Pinpoint the cell where the given text exists, returning its [X, Y] midpoint coordinate. 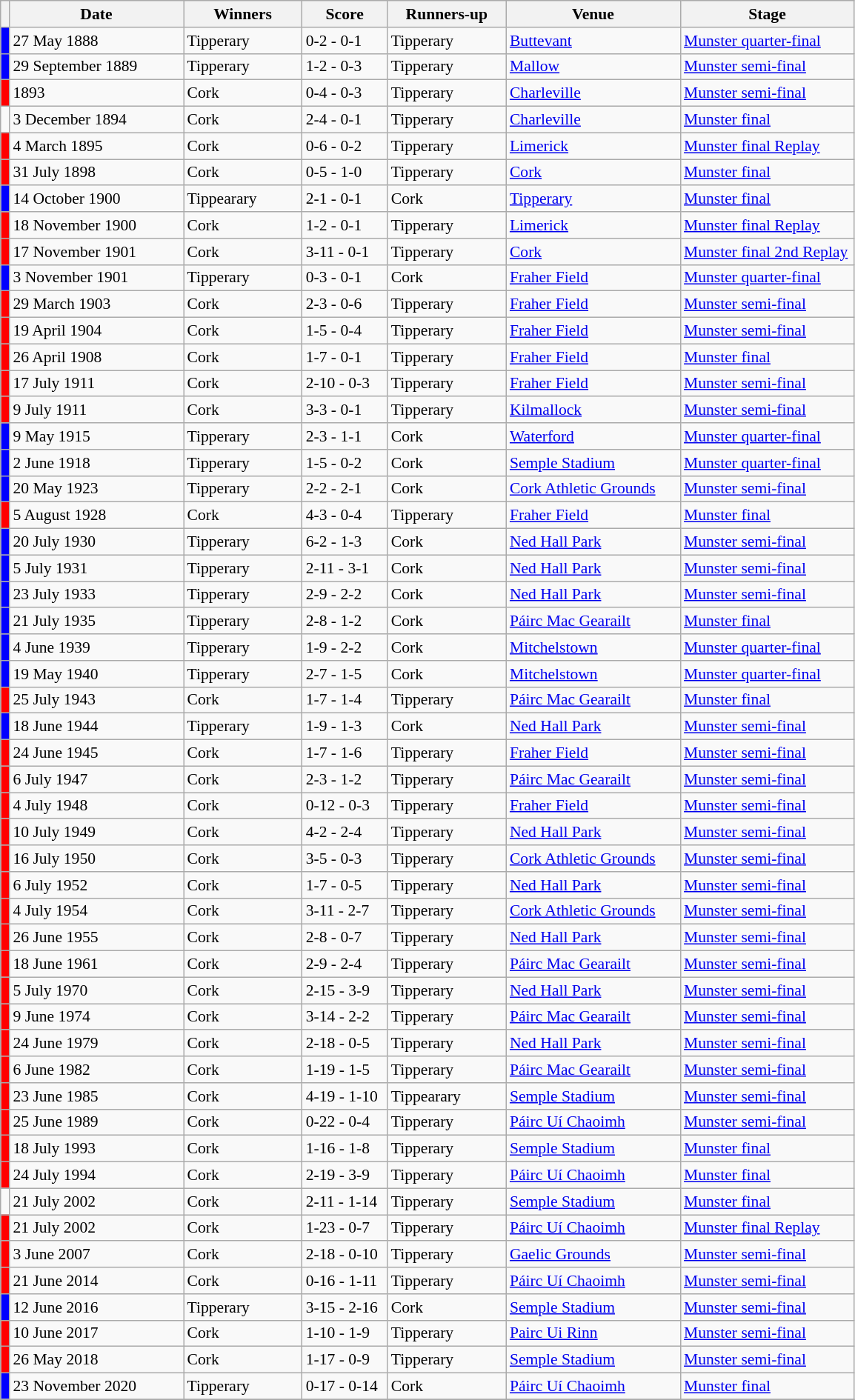
Waterford [593, 436]
0-12 - 0-3 [345, 806]
3 November 1901 [96, 278]
21 June 2014 [96, 1281]
16 July 1950 [96, 859]
4 June 1939 [96, 647]
6 July 1947 [96, 779]
3-5 - 0-3 [345, 859]
2-15 - 3-9 [345, 990]
18 June 1961 [96, 964]
Runners-up [447, 14]
18 November 1900 [96, 225]
20 May 1923 [96, 489]
2-11 - 3-1 [345, 568]
2-11 - 1-14 [345, 1201]
12 June 2016 [96, 1307]
0-2 - 0-1 [345, 41]
18 July 1993 [96, 1149]
1-9 - 1-3 [345, 727]
23 November 2020 [96, 1387]
25 July 1943 [96, 700]
2-8 - 1-2 [345, 621]
2-8 - 0-7 [345, 938]
2-18 - 0-10 [345, 1255]
0-16 - 1-11 [345, 1281]
Winners [243, 14]
9 July 1911 [96, 410]
1-7 - 0-5 [345, 885]
Score [345, 14]
1-7 - 1-4 [345, 700]
2-4 - 0-1 [345, 120]
3 December 1894 [96, 120]
6-2 - 1-3 [345, 542]
2-9 - 2-2 [345, 595]
29 September 1889 [96, 67]
2 June 1918 [96, 463]
1-7 - 0-1 [345, 357]
1-17 - 0-9 [345, 1360]
2-3 - 0-6 [345, 304]
4 July 1948 [96, 806]
31 July 1898 [96, 173]
4-2 - 2-4 [345, 833]
26 June 1955 [96, 938]
1-2 - 0-1 [345, 225]
25 June 1989 [96, 1122]
24 June 1979 [96, 1044]
9 May 1915 [96, 436]
1-19 - 1-5 [345, 1070]
Pairc Ui Rinn [593, 1333]
27 May 1888 [96, 41]
0-6 - 0-2 [345, 146]
29 March 1903 [96, 304]
4-19 - 1-10 [345, 1096]
5 July 1931 [96, 568]
1893 [96, 93]
26 May 2018 [96, 1360]
1-9 - 2-2 [345, 647]
Kilmallock [593, 410]
1-5 - 0-2 [345, 463]
3-15 - 2-16 [345, 1307]
23 June 1985 [96, 1096]
0-4 - 0-3 [345, 93]
20 July 1930 [96, 542]
10 June 2017 [96, 1333]
4 July 1954 [96, 911]
6 June 1982 [96, 1070]
14 October 1900 [96, 199]
2-19 - 3-9 [345, 1176]
3-3 - 0-1 [345, 410]
3 June 2007 [96, 1255]
2-9 - 2-4 [345, 964]
2-3 - 1-2 [345, 779]
23 July 1933 [96, 595]
Stage [768, 14]
0-22 - 0-4 [345, 1122]
0-5 - 1-0 [345, 173]
4 March 1895 [96, 146]
1-23 - 0-7 [345, 1228]
5 August 1928 [96, 516]
2-2 - 2-1 [345, 489]
3-11 - 0-1 [345, 252]
24 July 1994 [96, 1176]
1-5 - 0-4 [345, 331]
2-3 - 1-1 [345, 436]
0-17 - 0-14 [345, 1387]
2-10 - 0-3 [345, 384]
Gaelic Grounds [593, 1255]
Venue [593, 14]
17 November 1901 [96, 252]
9 June 1974 [96, 1017]
2-7 - 1-5 [345, 674]
3-14 - 2-2 [345, 1017]
1-2 - 0-3 [345, 67]
2-1 - 0-1 [345, 199]
21 July 1935 [96, 621]
6 July 1952 [96, 885]
19 April 1904 [96, 331]
10 July 1949 [96, 833]
4-3 - 0-4 [345, 516]
1-10 - 1-9 [345, 1333]
1-16 - 1-8 [345, 1149]
Munster final 2nd Replay [768, 252]
1-7 - 1-6 [345, 753]
5 July 1970 [96, 990]
2-18 - 0-5 [345, 1044]
19 May 1940 [96, 674]
Mallow [593, 67]
Date [96, 14]
Buttevant [593, 41]
3-11 - 2-7 [345, 911]
17 July 1911 [96, 384]
26 April 1908 [96, 357]
0-3 - 0-1 [345, 278]
24 June 1945 [96, 753]
18 June 1944 [96, 727]
